Scan for the cell matching the given text and deliver its (X, Y) coordinate at center. 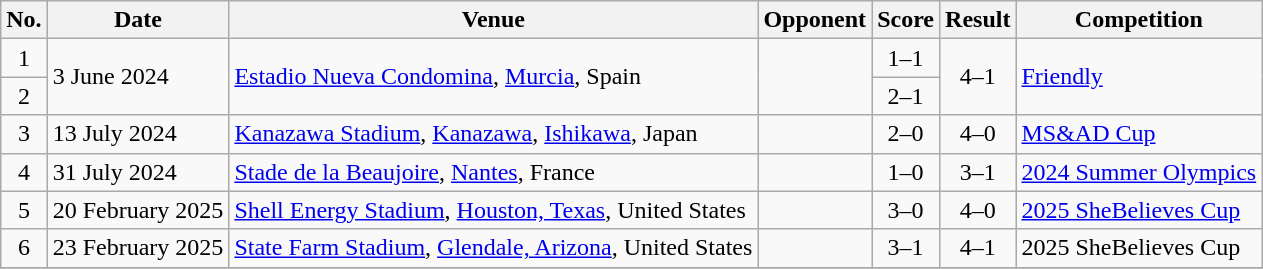
2 (24, 96)
Venue (494, 20)
Estadio Nueva Condomina, Murcia, Spain (494, 77)
Stade de la Beaujoire, Nantes, France (494, 172)
Kanazawa Stadium, Kanazawa, Ishikawa, Japan (494, 134)
2–0 (906, 134)
3 June 2024 (138, 77)
MS&AD Cup (1139, 134)
Result (978, 20)
1–0 (906, 172)
23 February 2025 (138, 248)
1–1 (906, 58)
2–1 (906, 96)
2024 Summer Olympics (1139, 172)
6 (24, 248)
20 February 2025 (138, 210)
Competition (1139, 20)
Opponent (815, 20)
State Farm Stadium, Glendale, Arizona, United States (494, 248)
31 July 2024 (138, 172)
1 (24, 58)
Friendly (1139, 77)
No. (24, 20)
4 (24, 172)
Shell Energy Stadium, Houston, Texas, United States (494, 210)
Date (138, 20)
Score (906, 20)
3 (24, 134)
5 (24, 210)
13 July 2024 (138, 134)
3–0 (906, 210)
